Find where the given text appears and provide that cell's center as [x, y] coordinate. 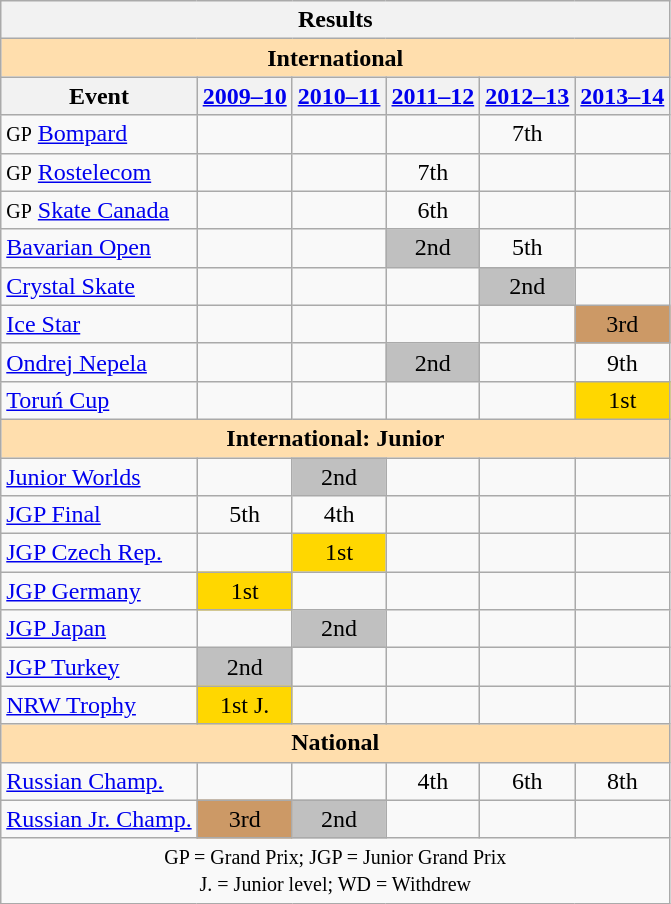
GP Rostelecom [99, 172]
Russian Jr. Champ. [99, 819]
Ondrej Nepela [99, 362]
Toruń Cup [99, 400]
2009–10 [244, 96]
JGP Czech Rep. [99, 553]
National [336, 743]
International: Junior [336, 438]
JGP Germany [99, 591]
Results [336, 20]
Crystal Skate [99, 286]
GP Skate Canada [99, 210]
2013–14 [622, 96]
JGP Turkey [99, 667]
Event [99, 96]
GP = Grand Prix; JGP = Junior Grand Prix J. = Junior level; WD = Withdrew [336, 870]
GP Bompard [99, 134]
8th [622, 781]
9th [622, 362]
2011–12 [433, 96]
Ice Star [99, 324]
2010–11 [339, 96]
International [336, 58]
JGP Japan [99, 629]
JGP Final [99, 515]
NRW Trophy [99, 705]
1st J. [244, 705]
Bavarian Open [99, 248]
Junior Worlds [99, 477]
2012–13 [528, 96]
Russian Champ. [99, 781]
